Search for the cell housing the specified text and yield its (X, Y) center coordinate. 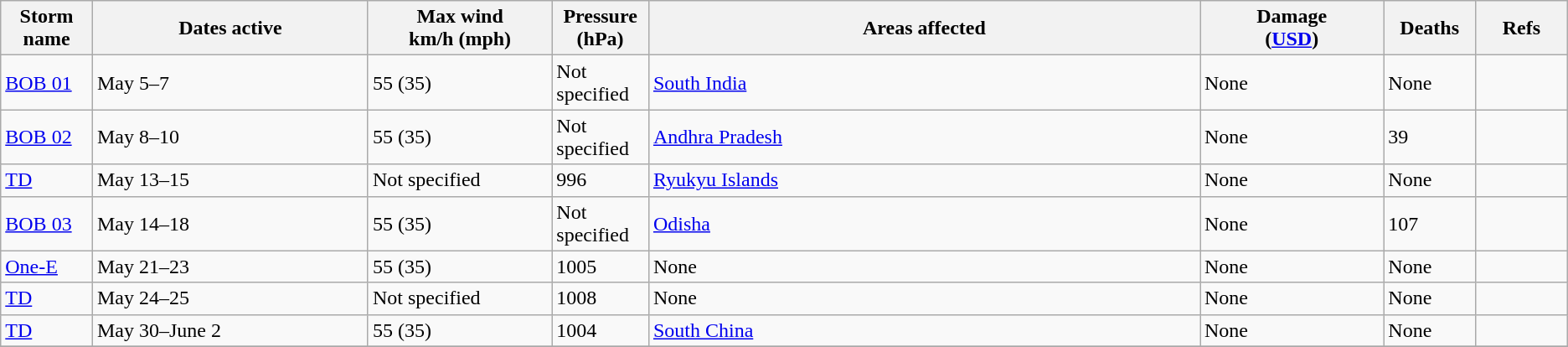
Damage(USD) (1292, 28)
39 (1430, 137)
May 21–23 (230, 267)
Ryukyu Islands (924, 180)
Storm name (47, 28)
996 (601, 180)
BOB 03 (47, 223)
May 8–10 (230, 137)
1005 (601, 267)
May 24–25 (230, 298)
Deaths (1430, 28)
Areas affected (924, 28)
Odisha (924, 223)
Dates active (230, 28)
One-E (47, 267)
107 (1430, 223)
Pressure(hPa) (601, 28)
South India (924, 82)
May 5–7 (230, 82)
South China (924, 330)
Refs (1521, 28)
1008 (601, 298)
Max windkm/h (mph) (459, 28)
May 13–15 (230, 180)
May 30–June 2 (230, 330)
BOB 02 (47, 137)
May 14–18 (230, 223)
1004 (601, 330)
BOB 01 (47, 82)
Andhra Pradesh (924, 137)
